Determine the (X, Y) coordinate at the center of the cell enclosing the given text.  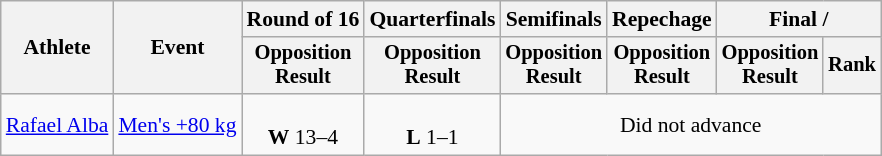
L 1–1 (432, 124)
Rafael Alba (58, 124)
Quarterfinals (432, 19)
Men's +80 kg (177, 124)
Round of 16 (304, 19)
Event (177, 48)
W 13–4 (304, 124)
Athlete (58, 48)
Final / (799, 19)
Semifinals (554, 19)
Did not advance (690, 124)
Repechage (662, 19)
Rank (852, 66)
